Scan for the cell matching the given text and deliver its (X, Y) coordinate at center. 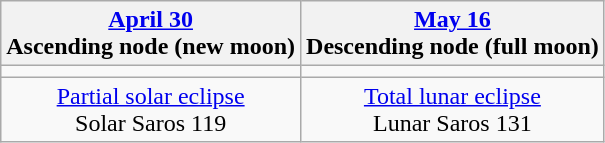
Partial solar eclipseSolar Saros 119 (151, 110)
May 16Descending node (full moon) (453, 34)
April 30Ascending node (new moon) (151, 34)
Total lunar eclipseLunar Saros 131 (453, 110)
